Provide the [x, y] coordinate of the cell's center where the given text is located.  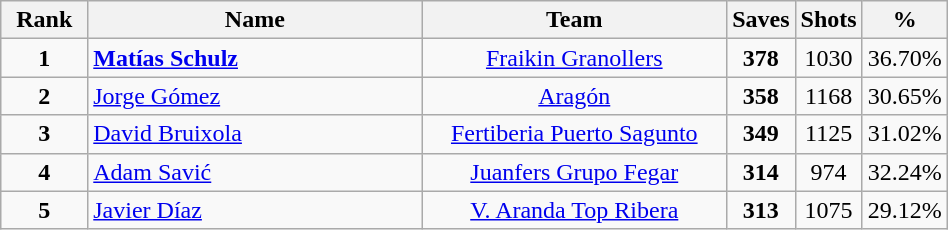
4 [44, 172]
31.02% [904, 134]
Team [574, 20]
David Bruixola [255, 134]
349 [761, 134]
1 [44, 58]
974 [828, 172]
1168 [828, 96]
Adam Savić [255, 172]
3 [44, 134]
Rank [44, 20]
1125 [828, 134]
Javier Díaz [255, 210]
1030 [828, 58]
36.70% [904, 58]
1075 [828, 210]
Shots [828, 20]
29.12% [904, 210]
2 [44, 96]
Juanfers Grupo Fegar [574, 172]
Aragón [574, 96]
314 [761, 172]
Saves [761, 20]
Matías Schulz [255, 58]
Jorge Gómez [255, 96]
30.65% [904, 96]
5 [44, 210]
Name [255, 20]
Fertiberia Puerto Sagunto [574, 134]
% [904, 20]
358 [761, 96]
378 [761, 58]
V. Aranda Top Ribera [574, 210]
Fraikin Granollers [574, 58]
32.24% [904, 172]
313 [761, 210]
